Identify which cell holds the provided text, then report its (X, Y) central coordinate. 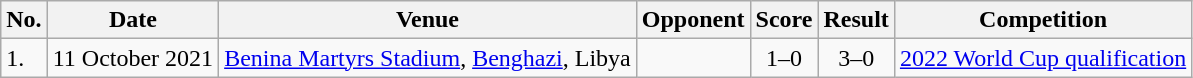
Benina Martyrs Stadium, Benghazi, Libya (428, 58)
3–0 (856, 58)
11 October 2021 (132, 58)
Date (132, 20)
1. (24, 58)
Competition (1042, 20)
Venue (428, 20)
1–0 (784, 58)
Score (784, 20)
2022 World Cup qualification (1042, 58)
Result (856, 20)
No. (24, 20)
Opponent (693, 20)
